Identify which cell holds the provided text, then report its (x, y) central coordinate. 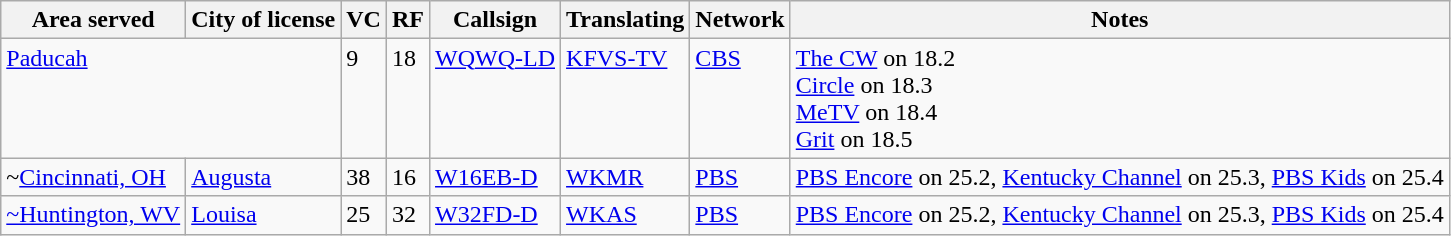
City of license (264, 20)
~Cincinnati, OH (94, 177)
KFVS-TV (626, 98)
Louisa (264, 215)
18 (408, 98)
WKMR (626, 177)
The CW on 18.2 Circle on 18.3MeTV on 18.4 Grit on 18.5 (1120, 98)
W16EB-D (496, 177)
Augusta (264, 177)
9 (364, 98)
Notes (1120, 20)
Translating (626, 20)
32 (408, 215)
Callsign (496, 20)
Paducah (171, 98)
38 (364, 177)
25 (364, 215)
16 (408, 177)
VC (364, 20)
Area served (94, 20)
W32FD-D (496, 215)
~Huntington, WV (94, 215)
RF (408, 20)
CBS (740, 98)
WKAS (626, 215)
WQWQ-LD (496, 98)
Network (740, 20)
